Provide the (x, y) coordinate of the cell's center where the given text is located.  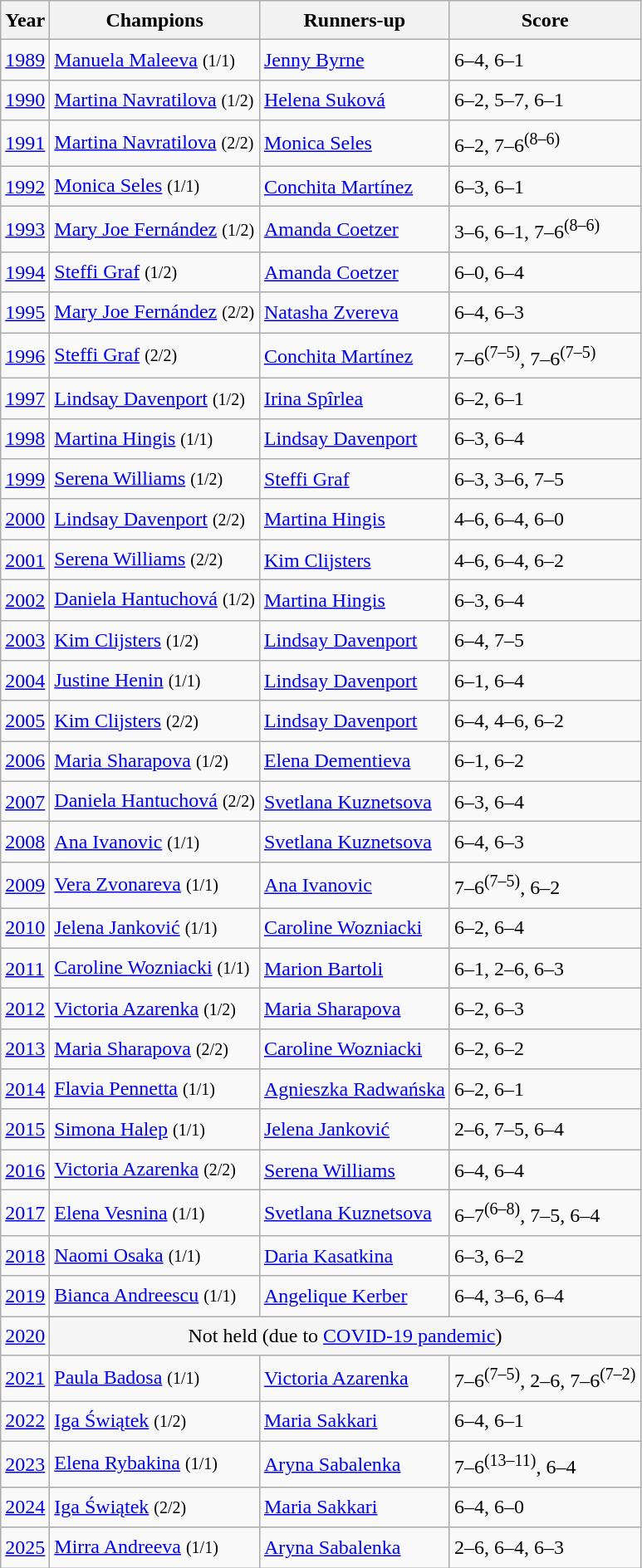
Caroline Wozniacki (1/1) (154, 968)
2018 (25, 1257)
Justine Henin (1/1) (154, 681)
2016 (25, 1170)
Lindsay Davenport (2/2) (154, 520)
Marion Bartoli (354, 968)
1996 (25, 355)
6–4, 6–0 (545, 1507)
7–6(7–5), 7–6(7–5) (545, 355)
1992 (25, 186)
Maria Sharapova (2/2) (154, 1049)
Monica Seles (1/1) (154, 186)
Serena Williams (1/2) (154, 480)
2011 (25, 968)
6–0, 6–4 (545, 272)
2000 (25, 520)
Simona Halep (1/1) (154, 1129)
6–4, 7–5 (545, 641)
Monica Seles (354, 143)
1995 (25, 312)
Manuela Maleeva (1/1) (154, 60)
2015 (25, 1129)
2022 (25, 1421)
Elena Dementieva (354, 762)
1990 (25, 100)
Year (25, 20)
Martina Navratilova (2/2) (154, 143)
Victoria Azarenka (2/2) (154, 1170)
6–2, 5–7, 6–1 (545, 100)
4–6, 6–4, 6–0 (545, 520)
7–6(7–5), 6–2 (545, 885)
2003 (25, 641)
Natasha Zvereva (354, 312)
6–3, 3–6, 7–5 (545, 480)
Irina Spîrlea (354, 398)
Champions (154, 20)
6–4, 4–6, 6–2 (545, 720)
2008 (25, 842)
Ana Ivanovic (354, 885)
6–2, 7–6(8–6) (545, 143)
2–6, 6–4, 6–3 (545, 1547)
7–6(13–11), 6–4 (545, 1464)
2004 (25, 681)
2009 (25, 885)
1991 (25, 143)
Vera Zvonareva (1/1) (154, 885)
Agnieszka Radwańska (354, 1089)
Kim Clijsters (2/2) (154, 720)
7–6(7–5), 2–6, 7–6(7–2) (545, 1378)
3–6, 6–1, 7–6(8–6) (545, 229)
2005 (25, 720)
6–3, 6–2 (545, 1257)
Steffi Graf (1/2) (154, 272)
1994 (25, 272)
6–1, 2–6, 6–3 (545, 968)
Flavia Pennetta (1/1) (154, 1089)
1997 (25, 398)
Elena Vesnina (1/1) (154, 1214)
2006 (25, 762)
1998 (25, 438)
Jelena Janković (1/1) (154, 928)
Score (545, 20)
Daniela Hantuchová (1/2) (154, 601)
Victoria Azarenka (354, 1378)
2002 (25, 601)
2012 (25, 1009)
Mirra Andreeva (1/1) (154, 1547)
Serena Williams (354, 1170)
Daria Kasatkina (354, 1257)
Maria Sharapova (1/2) (154, 762)
2023 (25, 1464)
6–7(6–8), 7–5, 6–4 (545, 1214)
2019 (25, 1297)
6–4, 6–4 (545, 1170)
6–1, 6–4 (545, 681)
Serena Williams (2/2) (154, 559)
Kim Clijsters (354, 559)
2013 (25, 1049)
Jelena Janković (354, 1129)
Jenny Byrne (354, 60)
Paula Badosa (1/1) (154, 1378)
1989 (25, 60)
Kim Clijsters (1/2) (154, 641)
Elena Rybakina (1/1) (154, 1464)
6–2, 6–2 (545, 1049)
Mary Joe Fernández (1/2) (154, 229)
2017 (25, 1214)
6–2, 6–3 (545, 1009)
Not held (due to COVID-19 pandemic) (346, 1336)
Bianca Andreescu (1/1) (154, 1297)
2–6, 7–5, 6–4 (545, 1129)
2001 (25, 559)
Iga Świątek (2/2) (154, 1507)
Martina Navratilova (1/2) (154, 100)
Steffi Graf (354, 480)
2014 (25, 1089)
2010 (25, 928)
2007 (25, 802)
Helena Suková (354, 100)
Maria Sharapova (354, 1009)
Ana Ivanovic (1/1) (154, 842)
Lindsay Davenport (1/2) (154, 398)
1999 (25, 480)
Steffi Graf (2/2) (154, 355)
2021 (25, 1378)
Naomi Osaka (1/1) (154, 1257)
2024 (25, 1507)
Victoria Azarenka (1/2) (154, 1009)
6–2, 6–4 (545, 928)
Mary Joe Fernández (2/2) (154, 312)
Daniela Hantuchová (2/2) (154, 802)
Runners-up (354, 20)
Angelique Kerber (354, 1297)
6–3, 6–1 (545, 186)
6–1, 6–2 (545, 762)
Martina Hingis (1/1) (154, 438)
4–6, 6–4, 6–2 (545, 559)
1993 (25, 229)
2020 (25, 1336)
2025 (25, 1547)
6–4, 3–6, 6–4 (545, 1297)
Iga Świątek (1/2) (154, 1421)
